Extract the [x, y] coordinate from the center of the cell holding the provided text.  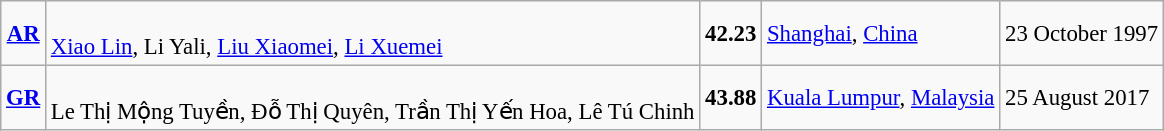
25 August 2017 [1082, 98]
Shanghai, China [881, 34]
23 October 1997 [1082, 34]
42.23 [731, 34]
Xiao Lin, Li Yali, Liu Xiaomei, Li Xuemei [373, 34]
43.88 [731, 98]
AR [24, 34]
Le Thị Mộng Tuyền, Đỗ Thị Quyên, Trần Thị Yến Hoa, Lê Tú Chinh [373, 98]
Kuala Lumpur, Malaysia [881, 98]
GR [24, 98]
